Pinpoint the cell where the given text exists, returning its (X, Y) midpoint coordinate. 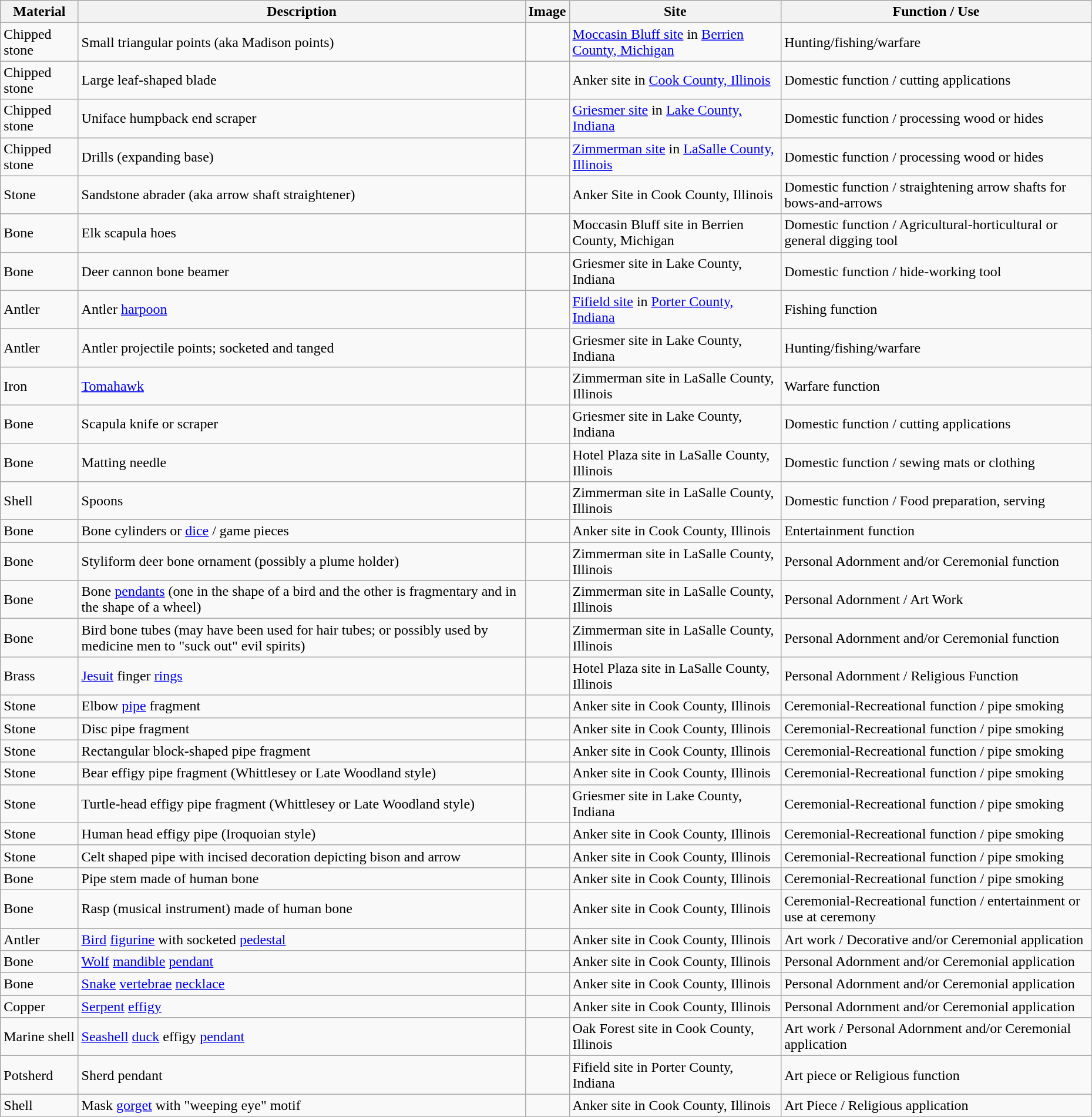
Scapula knife or scraper (302, 424)
Domestic function / hide-working tool (936, 271)
Turtle-head effigy pipe fragment (Whittlesey or Late Woodland style) (302, 804)
Jesuit finger rings (302, 676)
Warfare function (936, 385)
Elbow pipe fragment (302, 706)
Domestic function / Agricultural-horticultural or general digging tool (936, 233)
Deer cannon bone beamer (302, 271)
Wolf mandible pendant (302, 962)
Potsherd (39, 1075)
Antler projectile points; socketed and tanged (302, 348)
Site (676, 12)
Rectangular block-shaped pipe fragment (302, 751)
Uniface humpback end scraper (302, 119)
Domestic function / Food preparation, serving (936, 501)
Iron (39, 385)
Small triangular points (aka Madison points) (302, 42)
Styliform deer bone ornament (possibly a plume holder) (302, 562)
Snake vertebrae necklace (302, 984)
Seashell duck effigy pendant (302, 1037)
Pipe stem made of human bone (302, 878)
Bear effigy pipe fragment (Whittlesey or Late Woodland style) (302, 773)
Anker Site in Cook County, Illinois (676, 195)
Elk scapula hoes (302, 233)
Bird bone tubes (may have been used for hair tubes; or possibly used by medicine men to "suck out" evil spirits) (302, 638)
Celt shaped pipe with incised decoration depicting bison and arrow (302, 856)
Matting needle (302, 462)
Domestic function / sewing mats or clothing (936, 462)
Domestic function / straightening arrow shafts for bows-and-arrows (936, 195)
Rasp (musical instrument) made of human bone (302, 908)
Sherd pendant (302, 1075)
Disc pipe fragment (302, 729)
Personal Adornment / Art Work (936, 599)
Image (547, 12)
Serpent effigy (302, 1007)
Brass (39, 676)
Copper (39, 1007)
Mask gorget with "weeping eye" motif (302, 1105)
Human head effigy pipe (Iroquoian style) (302, 834)
Bone cylinders or dice / game pieces (302, 531)
Personal Adornment / Religious Function (936, 676)
Drills (expanding base) (302, 156)
Sandstone abrader (aka arrow shaft straightener) (302, 195)
Art work / Personal Adornment and/or Ceremonial application (936, 1037)
Description (302, 12)
Large leaf-shaped blade (302, 80)
Bone pendants (one in the shape of a bird and the other is fragmentary and in the shape of a wheel) (302, 599)
Spoons (302, 501)
Antler harpoon (302, 309)
Fishing function (936, 309)
Ceremonial-Recreational function / entertainment or use at ceremony (936, 908)
Oak Forest site in Cook County, Illinois (676, 1037)
Marine shell (39, 1037)
Art Piece / Religious application (936, 1105)
Art work / Decorative and/or Ceremonial application (936, 940)
Tomahawk (302, 385)
Entertainment function (936, 531)
Bird figurine with socketed pedestal (302, 940)
Art piece or Religious function (936, 1075)
Function / Use (936, 12)
Material (39, 12)
